Search for the cell housing the specified text and yield its (x, y) center coordinate. 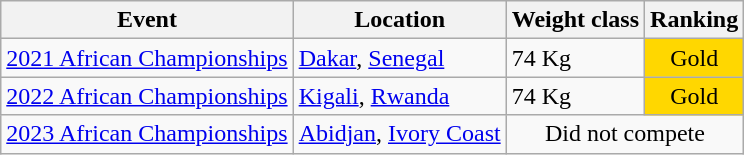
Ranking (694, 20)
Location (400, 20)
Did not compete (625, 134)
Dakar, Senegal (400, 58)
Abidjan, Ivory Coast (400, 134)
2021 African Championships (147, 58)
Event (147, 20)
Weight class (575, 20)
2022 African Championships (147, 96)
2023 African Championships (147, 134)
Kigali, Rwanda (400, 96)
